For the text-containing cell, return its midpoint in [X, Y] coordinate format. 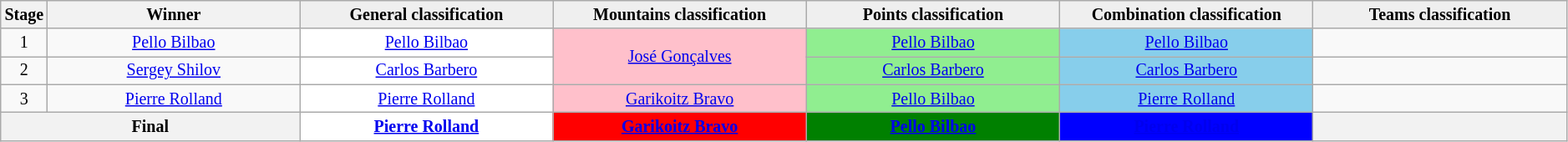
José Gonçalves [680, 57]
General classification [426, 15]
Final [150, 127]
Combination classification [1186, 15]
2 [24, 70]
Points classification [932, 15]
Stage [24, 15]
Sergey Shilov [174, 70]
3 [24, 99]
Mountains classification [680, 15]
Winner [174, 15]
1 [24, 43]
Teams classification [1440, 15]
